Search for the cell housing the specified text and yield its (x, y) center coordinate. 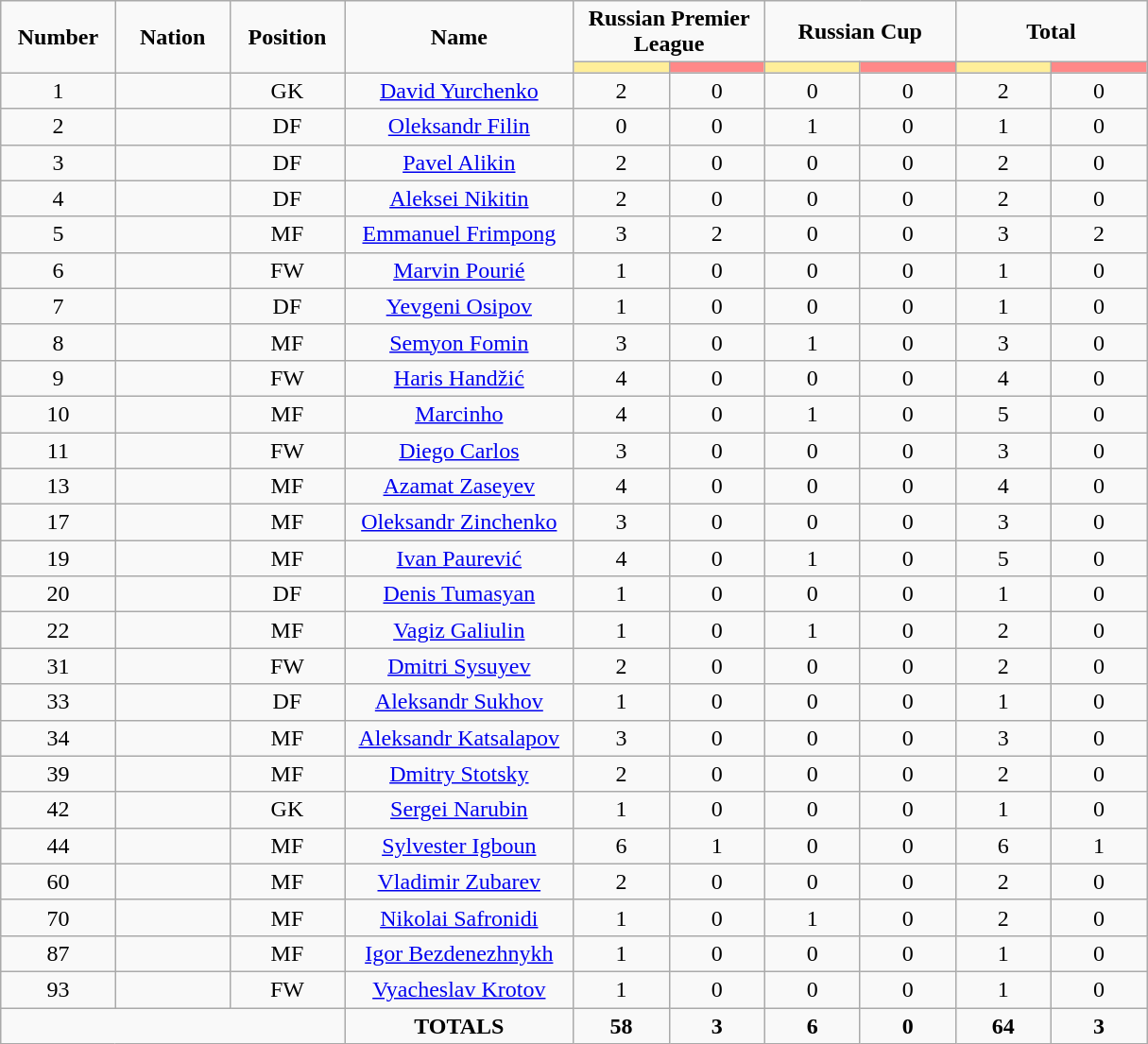
Yevgeni Osipov (459, 306)
13 (59, 487)
Diego Carlos (459, 451)
34 (59, 738)
David Yurchenko (459, 91)
Name (459, 37)
Oleksandr Zinchenko (459, 522)
Igor Bezdenezhnykh (459, 953)
Aleksei Nikitin (459, 198)
9 (59, 378)
Vladimir Zubarev (459, 881)
Nikolai Safronidi (459, 917)
Ivan Paurević (459, 558)
Number (59, 37)
Marvin Pourié (459, 270)
31 (59, 666)
Sylvester Igboun (459, 846)
17 (59, 522)
19 (59, 558)
33 (59, 702)
Russian Premier League (669, 32)
Total (1051, 32)
Sergei Narubin (459, 810)
Vagiz Galiulin (459, 630)
20 (59, 594)
Nation (172, 37)
Dmitri Sysuyev (459, 666)
Aleksandr Sukhov (459, 702)
58 (622, 1025)
44 (59, 846)
7 (59, 306)
Emmanuel Frimpong (459, 234)
Aleksandr Katsalapov (459, 738)
11 (59, 451)
Haris Handžić (459, 378)
10 (59, 414)
Dmitry Stotsky (459, 774)
93 (59, 989)
42 (59, 810)
22 (59, 630)
TOTALS (459, 1025)
Pavel Alikin (459, 163)
87 (59, 953)
64 (1003, 1025)
Russian Cup (860, 32)
8 (59, 342)
Semyon Fomin (459, 342)
Azamat Zaseyev (459, 487)
Marcinho (459, 414)
Position (287, 37)
39 (59, 774)
60 (59, 881)
70 (59, 917)
Oleksandr Filin (459, 127)
Denis Tumasyan (459, 594)
Vyacheslav Krotov (459, 989)
